Pinpoint the cell where the given text exists, returning its [x, y] midpoint coordinate. 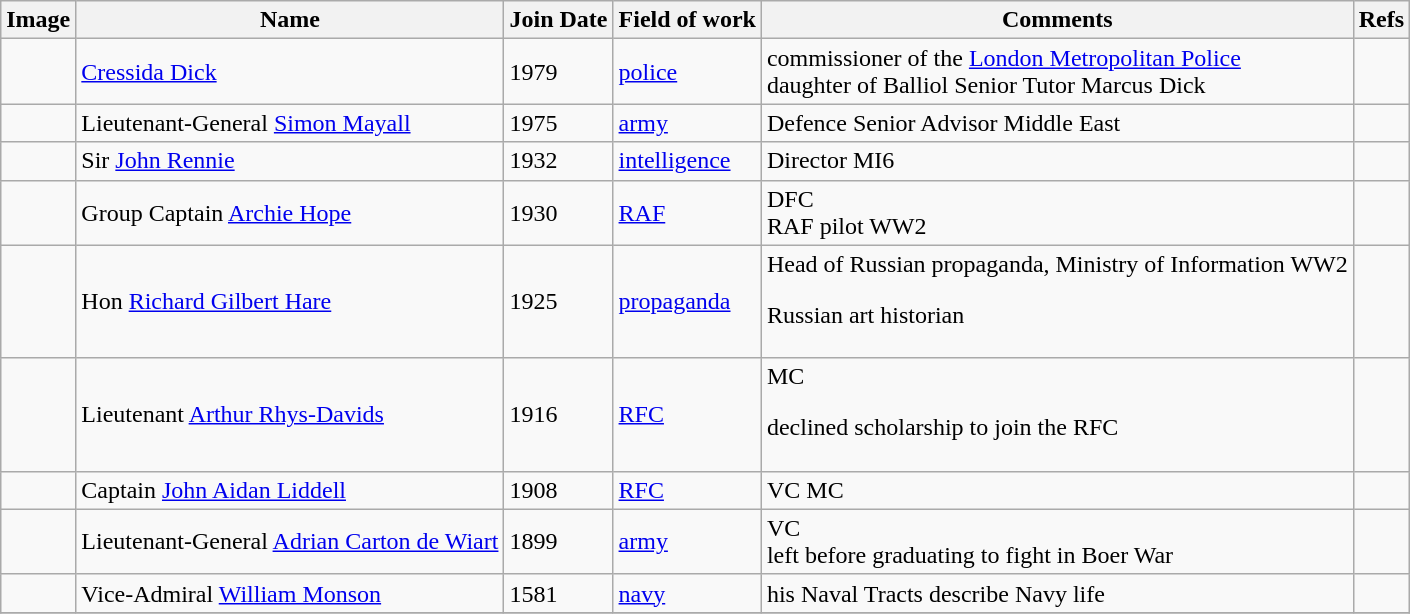
police [687, 72]
1979 [558, 72]
1581 [558, 593]
Group Captain Archie Hope [290, 212]
Comments [1057, 20]
Defence Senior Advisor Middle East [1057, 123]
Name [290, 20]
DFCRAF pilot WW2 [1057, 212]
1925 [558, 302]
intelligence [687, 161]
RAF [687, 212]
MC declined scholarship to join the RFC [1057, 414]
propaganda [687, 302]
Head of Russian propaganda, Ministry of Information WW2Russian art historian [1057, 302]
Field of work [687, 20]
1930 [558, 212]
Image [38, 20]
Vice-Admiral William Monson [290, 593]
Refs [1381, 20]
1932 [558, 161]
1975 [558, 123]
1899 [558, 542]
Hon Richard Gilbert Hare [290, 302]
Lieutenant-General Adrian Carton de Wiart [290, 542]
Director MI6 [1057, 161]
navy [687, 593]
Cressida Dick [290, 72]
Sir John Rennie [290, 161]
Join Date [558, 20]
commissioner of the London Metropolitan Policedaughter of Balliol Senior Tutor Marcus Dick [1057, 72]
VC left before graduating to fight in Boer War [1057, 542]
1908 [558, 490]
VC MC [1057, 490]
1916 [558, 414]
his Naval Tracts describe Navy life [1057, 593]
Lieutenant-General Simon Mayall [290, 123]
Lieutenant Arthur Rhys-Davids [290, 414]
Captain John Aidan Liddell [290, 490]
